Output the (X, Y) coordinate of the center of the cell containing the given text.  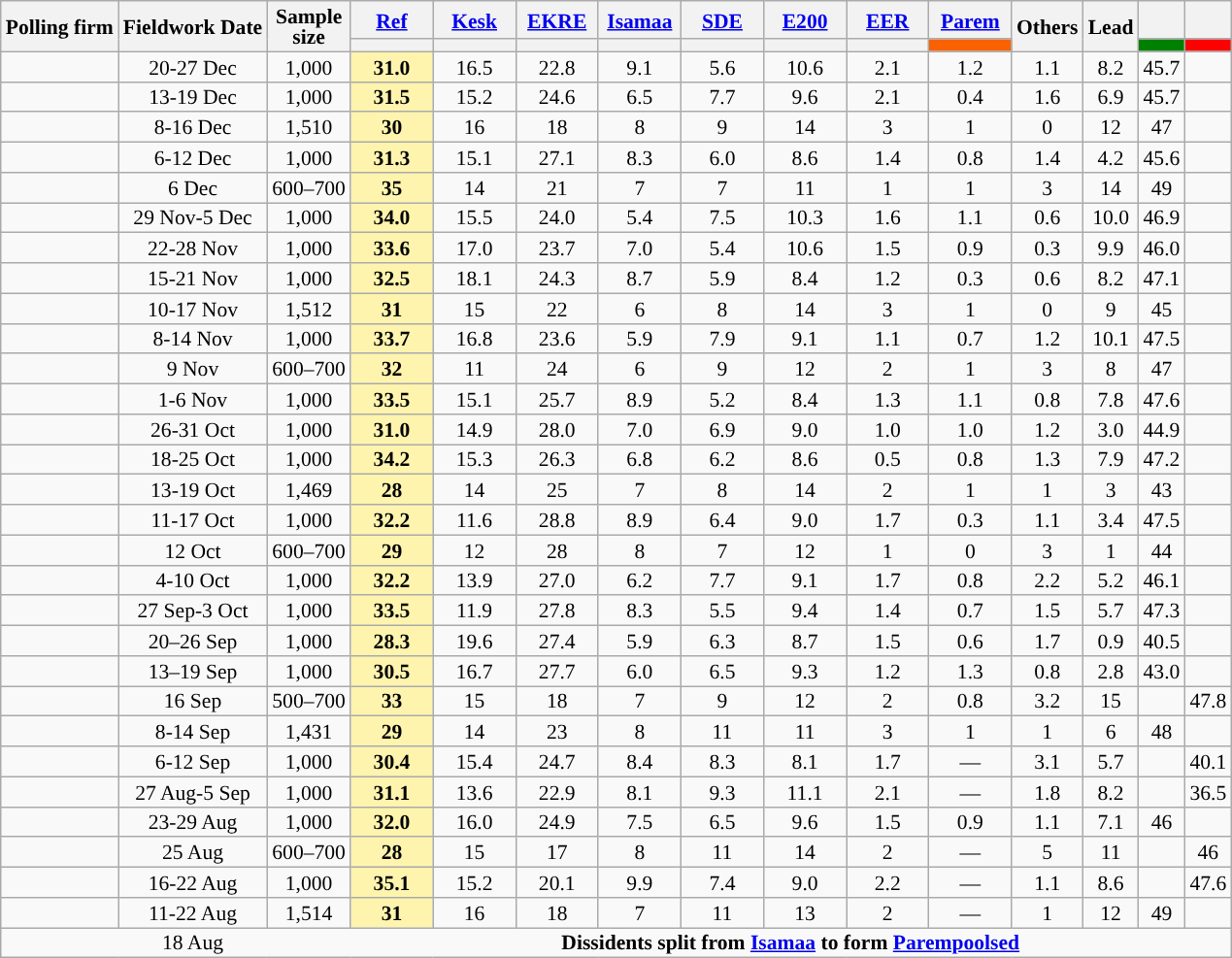
40.1 (1208, 761)
24.0 (557, 217)
Parem (971, 19)
E200 (806, 19)
11.9 (474, 611)
10.3 (806, 217)
7.4 (722, 883)
15.5 (474, 217)
27.7 (557, 672)
22-28 Nov (192, 248)
8-14 Sep (192, 732)
13 (806, 912)
Kesk (474, 19)
27.8 (557, 611)
9 Nov (192, 369)
10.0 (1111, 217)
19.6 (474, 641)
5 (1048, 852)
14.9 (474, 429)
28.3 (392, 641)
45.6 (1162, 157)
18 Aug (192, 943)
Dissidents split from Isamaa to form Parempoolsed (790, 943)
1,469 (309, 489)
7.1 (1111, 821)
28.0 (557, 429)
34.0 (392, 217)
25 (557, 489)
27 Aug-5 Sep (192, 792)
28.8 (557, 520)
33 (392, 701)
3.1 (1048, 761)
30 (392, 128)
27.0 (557, 580)
35 (392, 188)
23-29 Aug (192, 821)
16.7 (474, 672)
6.4 (722, 520)
23 (557, 732)
Polling firm (60, 26)
32 (392, 369)
26-31 Oct (192, 429)
25.7 (557, 400)
1,512 (309, 309)
15-21 Nov (192, 278)
26.3 (557, 460)
1,514 (309, 912)
47.1 (1162, 278)
13.9 (474, 580)
47.3 (1162, 611)
20.1 (557, 883)
13-19 Dec (192, 97)
46.9 (1162, 217)
13–19 Sep (192, 672)
27.1 (557, 157)
24 (557, 369)
48 (1162, 732)
27 Sep-3 Oct (192, 611)
13-19 Oct (192, 489)
43.0 (1162, 672)
Fieldwork Date (192, 26)
0.5 (887, 460)
16 Sep (192, 701)
7.8 (1111, 400)
6 Dec (192, 188)
23.6 (557, 338)
3.2 (1048, 701)
25 Aug (192, 852)
16.8 (474, 338)
3.4 (1111, 520)
36.5 (1208, 792)
24.9 (557, 821)
10.1 (1111, 338)
44 (1162, 549)
5.6 (722, 66)
11.1 (806, 792)
34.2 (392, 460)
33.7 (392, 338)
8-16 Dec (192, 128)
11-17 Oct (192, 520)
500–700 (309, 701)
31.1 (392, 792)
16.0 (474, 821)
46.0 (1162, 248)
5.5 (722, 611)
46.1 (1162, 580)
24.3 (557, 278)
1,431 (309, 732)
Ref (392, 19)
45 (1162, 309)
47.8 (1208, 701)
2.8 (1111, 672)
20–26 Sep (192, 641)
35.1 (392, 883)
10-17 Nov (192, 309)
EER (887, 19)
17.0 (474, 248)
Lead (1111, 26)
40.5 (1162, 641)
17 (557, 852)
16-22 Aug (192, 883)
EKRE (557, 19)
18.1 (474, 278)
1-6 Nov (192, 400)
8-14 Nov (192, 338)
15.4 (474, 761)
27.4 (557, 641)
24.6 (557, 97)
11-22 Aug (192, 912)
32.5 (392, 278)
6-12 Dec (192, 157)
32.0 (392, 821)
30.5 (392, 672)
31.5 (392, 97)
31.3 (392, 157)
29 Nov-5 Dec (192, 217)
47.2 (1162, 460)
Others (1048, 26)
23.7 (557, 248)
44.9 (1162, 429)
3.0 (1111, 429)
4.2 (1111, 157)
43 (1162, 489)
22.8 (557, 66)
4-10 Oct (192, 580)
15.3 (474, 460)
33.6 (392, 248)
6.8 (639, 460)
13.6 (474, 792)
21 (557, 188)
9.4 (806, 611)
30.4 (392, 761)
16.5 (474, 66)
1.8 (1048, 792)
6-12 Sep (192, 761)
20-27 Dec (192, 66)
18-25 Oct (192, 460)
0.4 (971, 97)
SDE (722, 19)
12 Oct (192, 549)
24.7 (557, 761)
1,510 (309, 128)
22 (557, 309)
22.9 (557, 792)
Samplesize (309, 26)
Isamaa (639, 19)
11.6 (474, 520)
6.3 (722, 641)
